Detect which cell encompasses the target text, then output its (X, Y) center coordinate. 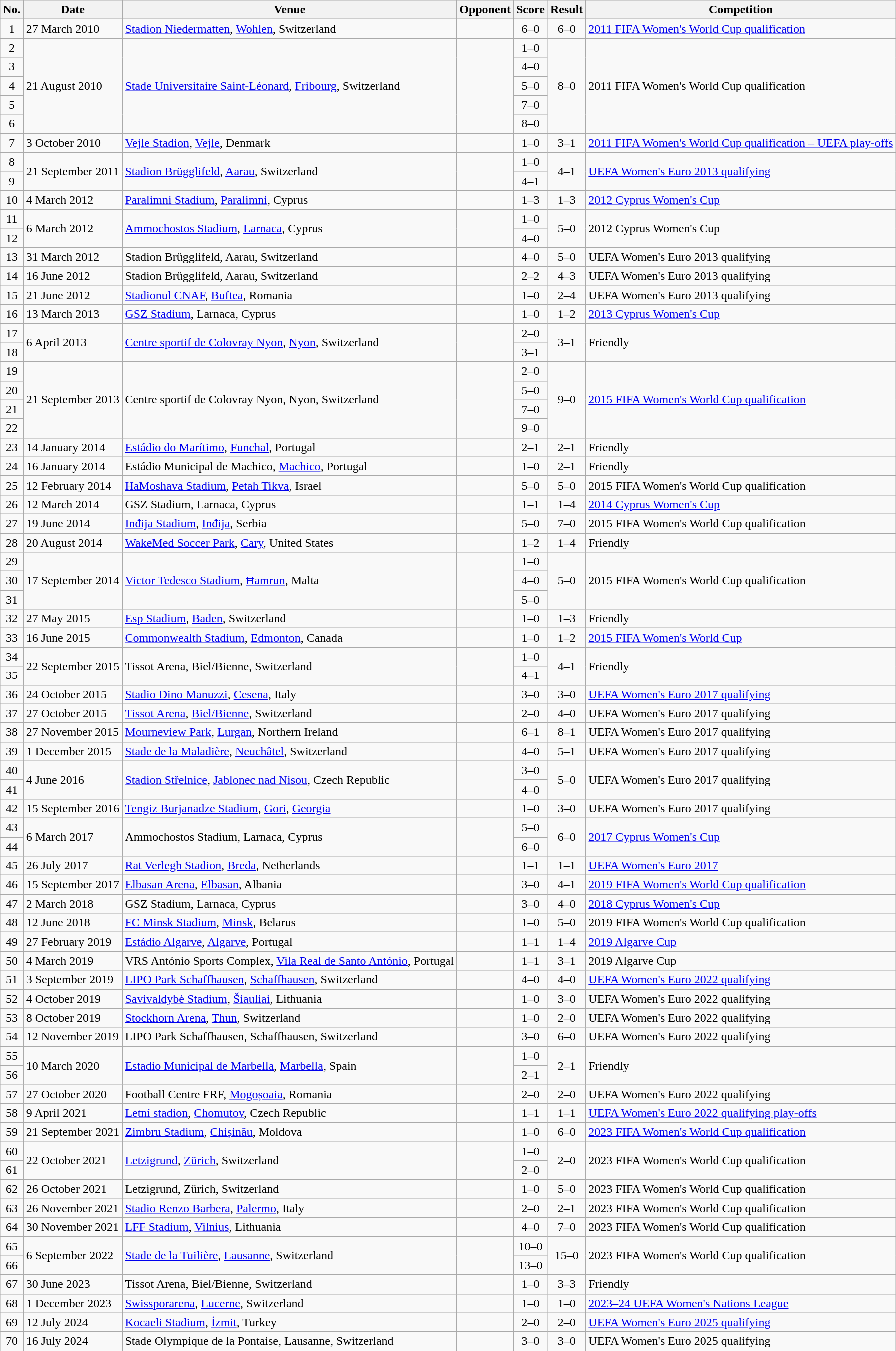
27 (12, 523)
36 (12, 694)
Estádio Municipal de Machico, Machico, Portugal (290, 466)
UEFA Women's Euro 2022 qualifying play-offs (741, 1113)
24 October 2015 (73, 694)
10 March 2020 (73, 1065)
8 (12, 162)
2015 FIFA Women's World Cup (741, 638)
17 September 2014 (73, 581)
Result (566, 10)
Stadion Niedermatten, Wohlen, Switzerland (290, 29)
6 April 2013 (73, 343)
10 (12, 200)
22 (12, 428)
21 September 2013 (73, 400)
6 September 2022 (73, 1256)
Estadio Municipal de Marbella, Marbella, Spain (290, 1065)
56 (12, 1075)
34 (12, 657)
40 (12, 770)
26 (12, 504)
31 March 2012 (73, 257)
62 (12, 1189)
20 August 2014 (73, 542)
Stadio Renzo Barbera, Palermo, Italy (290, 1208)
1 December 2023 (73, 1303)
47 (12, 904)
13 (12, 257)
27 October 2015 (73, 713)
4 March 2019 (73, 961)
27 May 2015 (73, 619)
VRS António Sports Complex, Vila Real de Santo António, Portugal (290, 961)
25 (12, 485)
66 (12, 1265)
24 (12, 466)
12 February 2014 (73, 485)
26 November 2021 (73, 1208)
45 (12, 866)
29 (12, 562)
15–0 (566, 1256)
2023–24 UEFA Women's Nations League (741, 1303)
Stade de la Maladière, Neuchâtel, Switzerland (290, 751)
21 August 2010 (73, 86)
5 (12, 105)
LFF Stadium, Vilnius, Lithuania (290, 1227)
12 June 2018 (73, 923)
1 (12, 29)
Paralimni Stadium, Paralimni, Cyprus (290, 200)
6 March 2012 (73, 228)
33 (12, 638)
Inđija Stadium, Inđija, Serbia (290, 523)
12 July 2024 (73, 1322)
12 (12, 238)
6 (12, 124)
Estádio do Marítimo, Funchal, Portugal (290, 447)
61 (12, 1170)
16 January 2014 (73, 466)
Kocaeli Stadium, İzmit, Turkey (290, 1322)
5–1 (566, 751)
Victor Tedesco Stadium, Ħamrun, Malta (290, 581)
27 October 2020 (73, 1094)
Commonwealth Stadium, Edmonton, Canada (290, 638)
2017 Cyprus Women's Cup (741, 837)
4 October 2019 (73, 999)
13 March 2013 (73, 314)
3 September 2019 (73, 980)
Tengiz Burjanadze Stadium, Gori, Georgia (290, 808)
28 (12, 542)
54 (12, 1037)
Date (73, 10)
17 (12, 333)
58 (12, 1113)
16 July 2024 (73, 1341)
26 July 2017 (73, 866)
No. (12, 10)
41 (12, 789)
Opponent (485, 10)
12 November 2019 (73, 1037)
21 (12, 409)
30 (12, 581)
4 March 2012 (73, 200)
8 October 2019 (73, 1018)
50 (12, 961)
38 (12, 732)
Mourneview Park, Lurgan, Northern Ireland (290, 732)
21 September 2021 (73, 1132)
16 June 2015 (73, 638)
2–4 (566, 295)
Estádio Algarve, Algarve, Portugal (290, 942)
27 March 2010 (73, 29)
2 (12, 48)
49 (12, 942)
Stade Olympique de la Pontaise, Lausanne, Switzerland (290, 1341)
3 October 2010 (73, 143)
20 (12, 390)
1 December 2015 (73, 751)
2014 Cyprus Women's Cup (741, 504)
2 March 2018 (73, 904)
2–2 (530, 276)
27 February 2019 (73, 942)
68 (12, 1303)
13–0 (530, 1265)
Stade de la Tuilière, Lausanne, Switzerland (290, 1256)
7 (12, 143)
51 (12, 980)
39 (12, 751)
10–0 (530, 1246)
31 (12, 600)
2013 Cyprus Women's Cup (741, 314)
30 November 2021 (73, 1227)
3 (12, 67)
70 (12, 1341)
Esp Stadium, Baden, Switzerland (290, 619)
27 November 2015 (73, 732)
69 (12, 1322)
64 (12, 1227)
60 (12, 1151)
2011 FIFA Women's World Cup qualification – UEFA play-offs (741, 143)
Savivaldybė Stadium, Šiauliai, Lithuania (290, 999)
WakeMed Soccer Park, Cary, United States (290, 542)
19 (12, 371)
Score (530, 10)
67 (12, 1284)
53 (12, 1018)
14 January 2014 (73, 447)
26 October 2021 (73, 1189)
Stade Universitaire Saint-Léonard, Fribourg, Switzerland (290, 86)
Letní stadion, Chomutov, Czech Republic (290, 1113)
8–1 (566, 732)
Vejle Stadion, Vejle, Denmark (290, 143)
16 (12, 314)
HaMoshava Stadium, Petah Tikva, Israel (290, 485)
11 (12, 219)
6 March 2017 (73, 837)
Elbasan Arena, Elbasan, Albania (290, 885)
UEFA Women's Euro 2017 (741, 866)
Stadionul CNAF, Buftea, Romania (290, 295)
9 April 2021 (73, 1113)
55 (12, 1056)
Stadion Střelnice, Jablonec nad Nisou, Czech Republic (290, 780)
Stockhorn Arena, Thun, Switzerland (290, 1018)
6–1 (530, 732)
65 (12, 1246)
Stadio Dino Manuzzi, Cesena, Italy (290, 694)
23 (12, 447)
42 (12, 808)
15 September 2017 (73, 885)
4 June 2016 (73, 780)
2018 Cyprus Women's Cup (741, 904)
18 (12, 352)
21 September 2011 (73, 171)
Football Centre FRF, Mogoșoaia, Romania (290, 1094)
Rat Verlegh Stadion, Breda, Netherlands (290, 866)
15 (12, 295)
30 June 2023 (73, 1284)
Competition (741, 10)
22 September 2015 (73, 666)
35 (12, 675)
3–3 (566, 1284)
Swissporarena, Lucerne, Switzerland (290, 1303)
9 (12, 181)
21 June 2012 (73, 295)
14 (12, 276)
57 (12, 1094)
52 (12, 999)
FC Minsk Stadium, Minsk, Belarus (290, 923)
Zimbru Stadium, Chișinău, Moldova (290, 1132)
12 March 2014 (73, 504)
32 (12, 619)
22 October 2021 (73, 1160)
16 June 2012 (73, 276)
48 (12, 923)
43 (12, 827)
63 (12, 1208)
46 (12, 885)
59 (12, 1132)
4 (12, 86)
4–3 (566, 276)
19 June 2014 (73, 523)
15 September 2016 (73, 808)
44 (12, 847)
Venue (290, 10)
37 (12, 713)
